Find where the given text appears and provide that cell's center as (X, Y) coordinate. 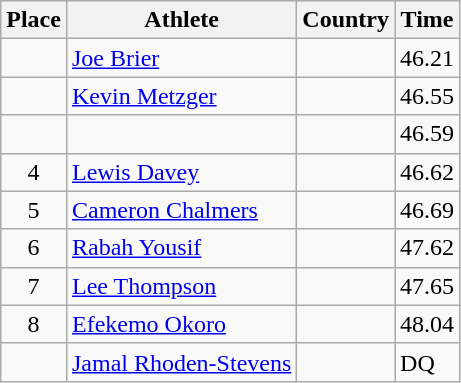
Joe Brier (181, 58)
Country (346, 20)
46.55 (428, 96)
47.62 (428, 248)
46.62 (428, 172)
Rabah Yousif (181, 248)
Athlete (181, 20)
5 (34, 210)
46.59 (428, 134)
Lewis Davey (181, 172)
Jamal Rhoden-Stevens (181, 362)
Place (34, 20)
DQ (428, 362)
Cameron Chalmers (181, 210)
8 (34, 324)
Kevin Metzger (181, 96)
Lee Thompson (181, 286)
46.21 (428, 58)
4 (34, 172)
6 (34, 248)
Time (428, 20)
7 (34, 286)
47.65 (428, 286)
48.04 (428, 324)
Efekemo Okoro (181, 324)
46.69 (428, 210)
